Provide the (x, y) coordinate of the cell's center where the given text is located.  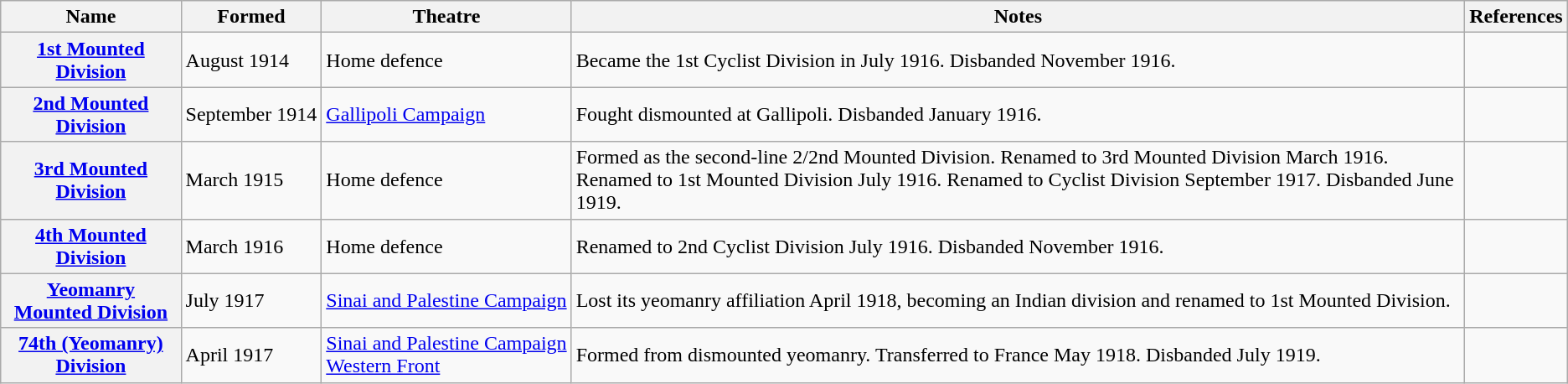
April 1917 (251, 355)
References (1516, 17)
Formed from dismounted yeomanry. Transferred to France May 1918. Disbanded July 1919. (1019, 355)
Became the 1st Cyclist Division in July 1916. Disbanded November 1916. (1019, 60)
Sinai and Palestine CampaignWestern Front (446, 355)
Name (90, 17)
Sinai and Palestine Campaign (446, 300)
4th Mounted Division (90, 246)
July 1917 (251, 300)
Formed (251, 17)
September 1914 (251, 114)
3rd Mounted Division (90, 180)
Theatre (446, 17)
August 1914 (251, 60)
Notes (1019, 17)
74th (Yeomanry) Division (90, 355)
2nd Mounted Division (90, 114)
Renamed to 2nd Cyclist Division July 1916. Disbanded November 1916. (1019, 246)
Gallipoli Campaign (446, 114)
Fought dismounted at Gallipoli. Disbanded January 1916. (1019, 114)
1st Mounted Division (90, 60)
March 1915 (251, 180)
Lost its yeomanry affiliation April 1918, becoming an Indian division and renamed to 1st Mounted Division. (1019, 300)
Yeomanry Mounted Division (90, 300)
March 1916 (251, 246)
